For the text-containing cell, return its midpoint in (X, Y) coordinate format. 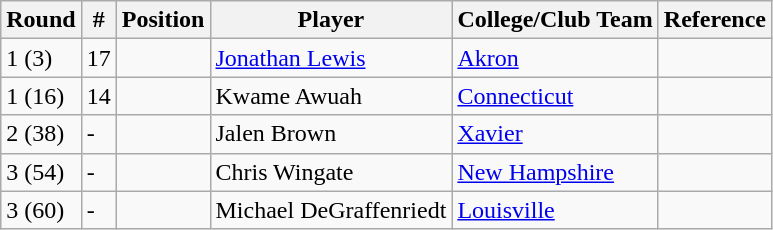
Round (41, 20)
College/Club Team (555, 20)
2 (38) (41, 134)
1 (16) (41, 96)
14 (98, 96)
Louisville (555, 210)
New Hampshire (555, 172)
1 (3) (41, 58)
Reference (714, 20)
3 (54) (41, 172)
Kwame Awuah (331, 96)
Connecticut (555, 96)
Chris Wingate (331, 172)
Player (331, 20)
Michael DeGraffenriedt (331, 210)
Jalen Brown (331, 134)
Position (163, 20)
Akron (555, 58)
17 (98, 58)
Xavier (555, 134)
Jonathan Lewis (331, 58)
# (98, 20)
3 (60) (41, 210)
